Capture the cell that displays the provided text and extract its (X, Y) central coordinate. 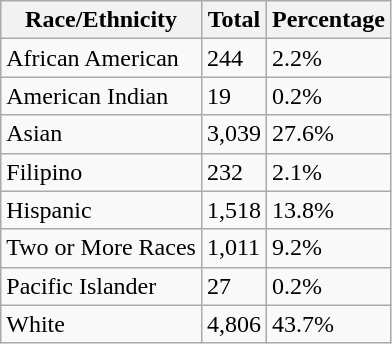
244 (234, 58)
2.1% (328, 172)
Asian (102, 134)
43.7% (328, 324)
Percentage (328, 20)
27.6% (328, 134)
Hispanic (102, 210)
Two or More Races (102, 248)
27 (234, 286)
Total (234, 20)
13.8% (328, 210)
19 (234, 96)
2.2% (328, 58)
3,039 (234, 134)
Race/Ethnicity (102, 20)
American Indian (102, 96)
232 (234, 172)
African American (102, 58)
1,518 (234, 210)
White (102, 324)
9.2% (328, 248)
Filipino (102, 172)
4,806 (234, 324)
Pacific Islander (102, 286)
1,011 (234, 248)
